Capture the cell that displays the provided text and extract its [x, y] central coordinate. 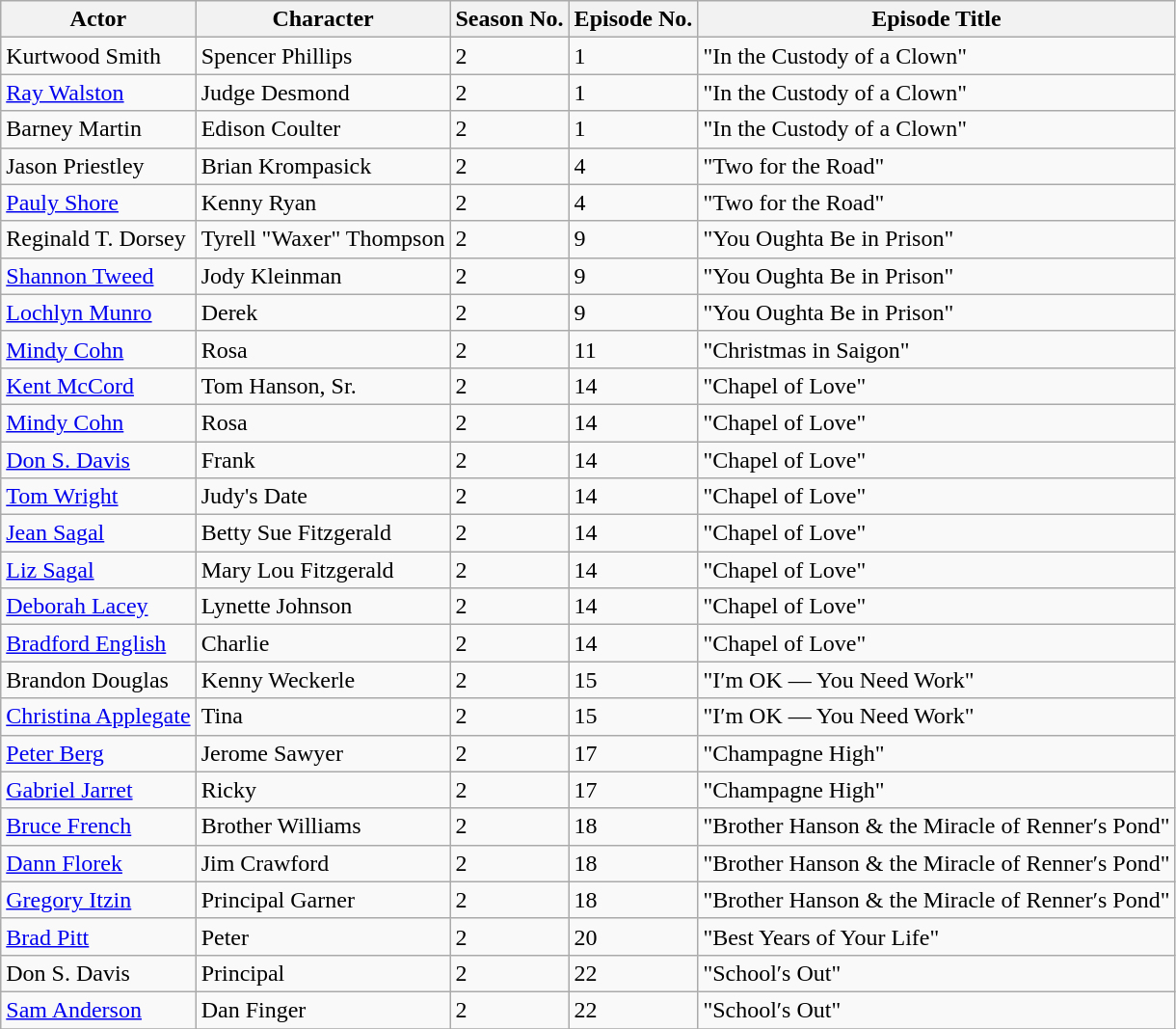
Ray Walston [98, 93]
Brandon Douglas [98, 680]
Episode No. [633, 19]
Season No. [509, 19]
20 [633, 936]
Brother Williams [323, 826]
Kenny Weckerle [323, 680]
Tina [323, 717]
Bruce French [98, 826]
Tom Hanson, Sr. [323, 386]
"Christmas in Saigon" [937, 349]
Gabriel Jarret [98, 790]
Principal [323, 973]
Brian Krompasick [323, 166]
Spencer Phillips [323, 56]
Episode Title [937, 19]
Actor [98, 19]
Deborah Lacey [98, 607]
Sam Anderson [98, 1010]
Kenny Ryan [323, 203]
Derek [323, 312]
Jim Crawford [323, 863]
Jody Kleinman [323, 276]
Jerome Sawyer [323, 753]
Peter Berg [98, 753]
Judge Desmond [323, 93]
Shannon Tweed [98, 276]
Character [323, 19]
Tom Wright [98, 497]
Edison Coulter [323, 129]
Pauly Shore [98, 203]
Jean Sagal [98, 533]
Liz Sagal [98, 570]
Brad Pitt [98, 936]
Kent McCord [98, 386]
Charlie [323, 643]
Judy's Date [323, 497]
Frank [323, 460]
Bradford English [98, 643]
Jason Priestley [98, 166]
Kurtwood Smith [98, 56]
Dann Florek [98, 863]
"Best Years of Your Life" [937, 936]
Peter [323, 936]
Gregory Itzin [98, 900]
Christina Applegate [98, 717]
Dan Finger [323, 1010]
Reginald T. Dorsey [98, 239]
Lochlyn Munro [98, 312]
11 [633, 349]
Lynette Johnson [323, 607]
Ricky [323, 790]
Tyrell "Waxer" Thompson [323, 239]
Principal Garner [323, 900]
Betty Sue Fitzgerald [323, 533]
Mary Lou Fitzgerald [323, 570]
Barney Martin [98, 129]
